Determine the [X, Y] coordinate at the center of the cell enclosing the given text.  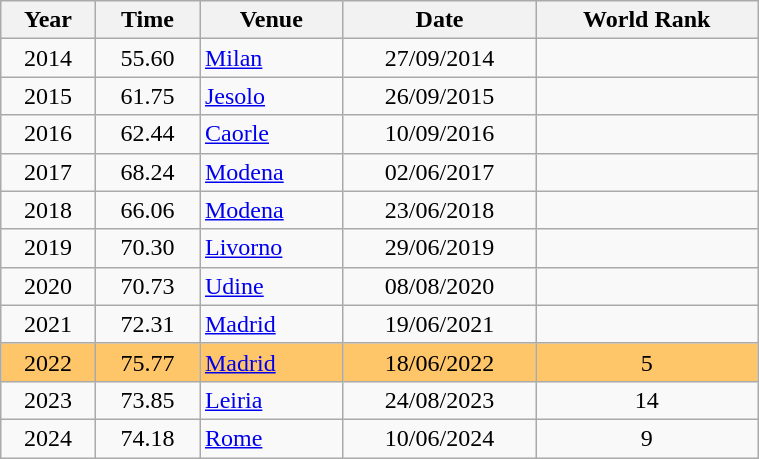
19/06/2021 [440, 324]
75.77 [147, 362]
Jesolo [272, 96]
02/06/2017 [440, 172]
55.60 [147, 58]
27/09/2014 [440, 58]
5 [647, 362]
18/06/2022 [440, 362]
Caorle [272, 134]
Year [48, 20]
10/06/2024 [440, 438]
World Rank [647, 20]
Time [147, 20]
9 [647, 438]
2018 [48, 210]
14 [647, 400]
73.85 [147, 400]
Date [440, 20]
70.30 [147, 248]
70.73 [147, 286]
26/09/2015 [440, 96]
Livorno [272, 248]
74.18 [147, 438]
2014 [48, 58]
2022 [48, 362]
29/06/2019 [440, 248]
2017 [48, 172]
2023 [48, 400]
2016 [48, 134]
10/09/2016 [440, 134]
66.06 [147, 210]
2015 [48, 96]
24/08/2023 [440, 400]
62.44 [147, 134]
72.31 [147, 324]
Rome [272, 438]
23/06/2018 [440, 210]
Udine [272, 286]
08/08/2020 [440, 286]
61.75 [147, 96]
68.24 [147, 172]
Venue [272, 20]
2020 [48, 286]
2019 [48, 248]
Leiria [272, 400]
Milan [272, 58]
2024 [48, 438]
2021 [48, 324]
